Return the (x, y) coordinate for the center point of the cell that contains the specified text.  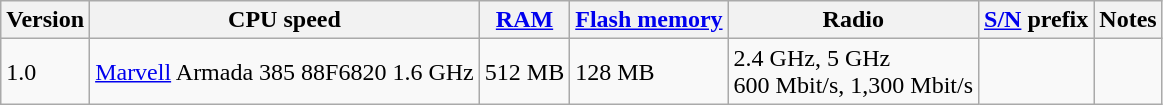
Flash memory (649, 20)
Version (46, 20)
Notes (1128, 20)
RAM (524, 20)
CPU speed (285, 20)
1.0 (46, 72)
512 MB (524, 72)
Marvell Armada 385 88F6820 1.6 GHz (285, 72)
S/N prefix (1036, 20)
2.4 GHz, 5 GHz600 Mbit/s, 1,300 Mbit/s (853, 72)
128 MB (649, 72)
Radio (853, 20)
